Output the (x, y) coordinate of the center of the cell containing the given text.  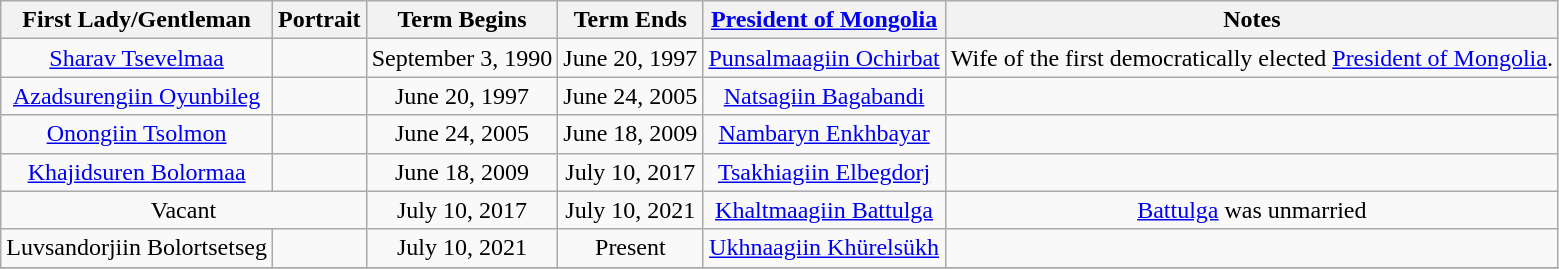
Punsalmaagiin Ochirbat (824, 58)
Ukhnaagiin Khürelsükh (824, 248)
Nambaryn Enkhbayar (824, 134)
Term Ends (630, 20)
Onongiin Tsolmon (137, 134)
Notes (1252, 20)
Azadsurengiin Oyunbileg (137, 96)
Term Begins (462, 20)
Wife of the first democratically elected President of Mongolia. (1252, 58)
Battulga was unmarried (1252, 210)
Khajidsuren Bolormaa (137, 172)
September 3, 1990 (462, 58)
Tsakhiagiin Elbegdorj (824, 172)
Khaltmaagiin Battulga (824, 210)
President of Mongolia (824, 20)
Natsagiin Bagabandi (824, 96)
First Lady/Gentleman (137, 20)
Luvsandorjiin Bolortsetseg (137, 248)
Vacant (184, 210)
Present (630, 248)
Sharav Tsevelmaa (137, 58)
Portrait (319, 20)
